Identify which cell holds the provided text, then report its (X, Y) central coordinate. 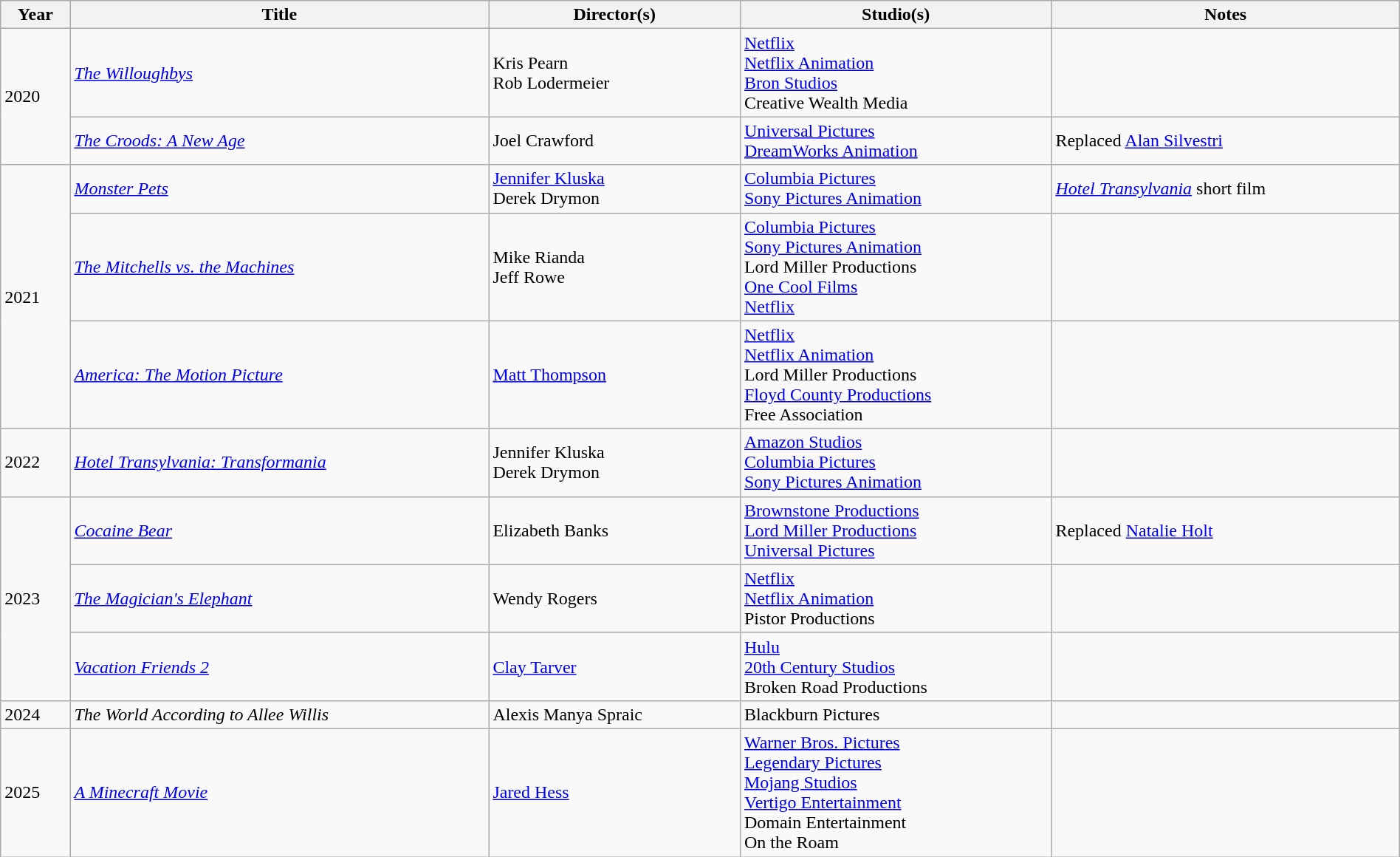
2020 (35, 97)
Elizabeth Banks (614, 530)
Hotel Transylvania short film (1226, 189)
Blackburn Pictures (895, 714)
Hulu20th Century StudiosBroken Road Productions (895, 666)
2022 (35, 462)
Brownstone ProductionsLord Miller ProductionsUniversal Pictures (895, 530)
Studio(s) (895, 15)
Monster Pets (279, 189)
Wendy Rogers (614, 598)
Matt Thompson (614, 375)
A Minecraft Movie (279, 792)
The Croods: A New Age (279, 140)
Amazon StudiosColumbia PicturesSony Pictures Animation (895, 462)
Joel Crawford (614, 140)
The World According to Allee Willis (279, 714)
Year (35, 15)
Hotel Transylvania: Transformania (279, 462)
The Willoughbys (279, 72)
2024 (35, 714)
Vacation Friends 2 (279, 666)
Columbia PicturesSony Pictures Animation (895, 189)
The Mitchells vs. the Machines (279, 267)
Replaced Natalie Holt (1226, 530)
The Magician's Elephant (279, 598)
Replaced Alan Silvestri (1226, 140)
NetflixNetflix AnimationLord Miller ProductionsFloyd County ProductionsFree Association (895, 375)
Notes (1226, 15)
America: The Motion Picture (279, 375)
Cocaine Bear (279, 530)
2021 (35, 297)
Kris PearnRob Lodermeier (614, 72)
Mike RiandaJeff Rowe (614, 267)
Columbia PicturesSony Pictures AnimationLord Miller ProductionsOne Cool FilmsNetflix (895, 267)
2025 (35, 792)
Jared Hess (614, 792)
2023 (35, 598)
Clay Tarver (614, 666)
NetflixNetflix AnimationBron StudiosCreative Wealth Media (895, 72)
Title (279, 15)
Universal PicturesDreamWorks Animation (895, 140)
NetflixNetflix AnimationPistor Productions (895, 598)
Warner Bros. PicturesLegendary PicturesMojang StudiosVertigo EntertainmentDomain EntertainmentOn the Roam (895, 792)
Alexis Manya Spraic (614, 714)
Director(s) (614, 15)
